Return the [X, Y] coordinate for the center point of the cell that contains the specified text.  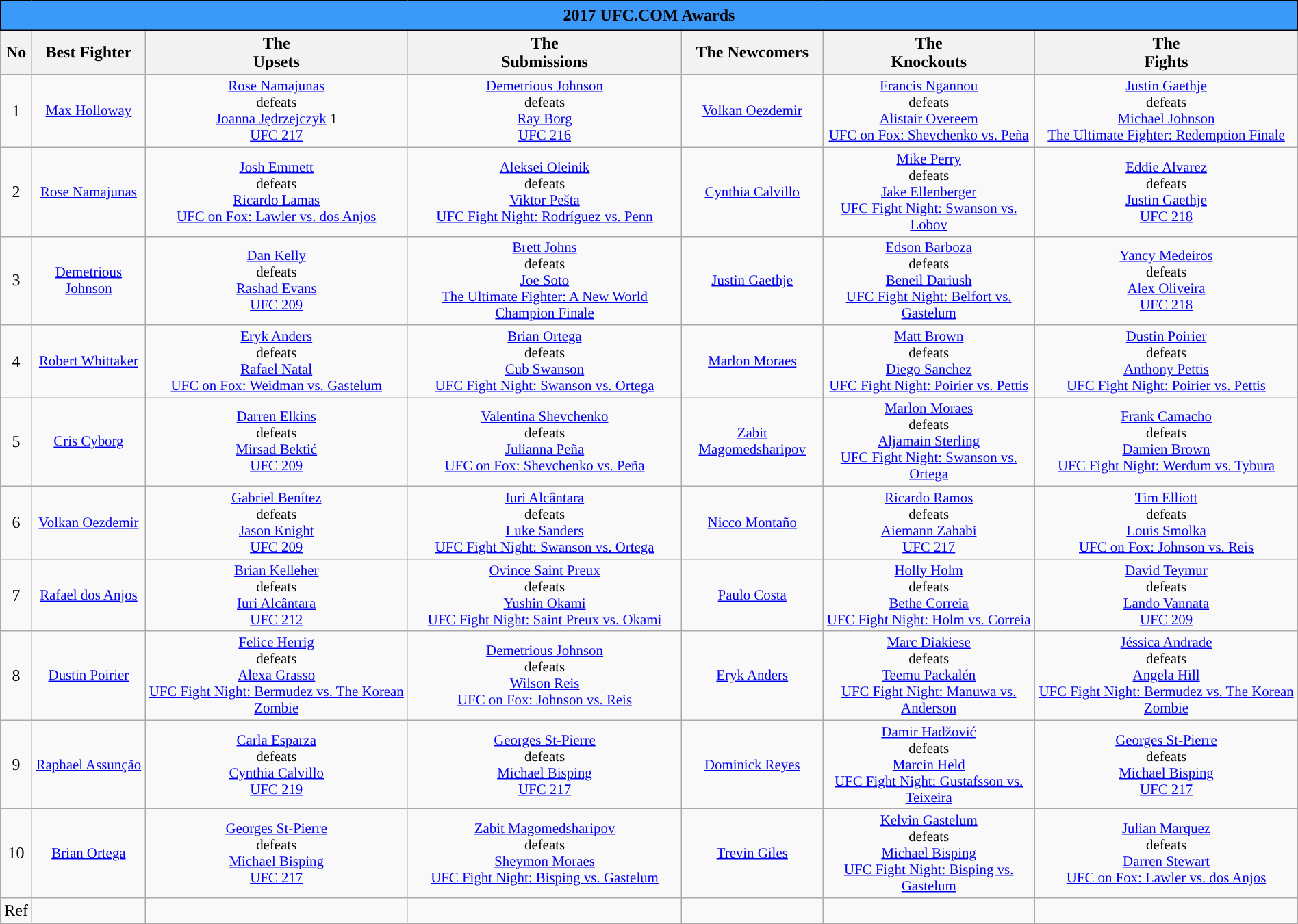
Justin Gaethje [752, 281]
Ref [16, 911]
3 [16, 281]
Brett Johns defeats Joe Soto The Ultimate Fighter: A New World Champion Finale [545, 281]
Demetrious Johnson defeats Wilson Reis UFC on Fox: Johnson vs. Reis [545, 676]
David Teymur defeats Lando Vannata UFC 209 [1167, 595]
2017 UFC.COM Awards [649, 16]
9 [16, 765]
5 [16, 442]
Marlon Moraes defeats Aljamain Sterling UFC Fight Night: Swanson vs. Ortega [929, 442]
No [16, 52]
Eryk Anders defeats Rafael Natal UFC on Fox: Weidman vs. Gastelum [277, 361]
Yancy Medeiros defeats Alex Oliveira UFC 218 [1167, 281]
Rose Namajunas defeats Joanna Jędrzejczyk 1 UFC 217 [277, 111]
Robert Whittaker [88, 361]
Mike Perry defeats Jake Ellenberger UFC Fight Night: Swanson vs. Lobov [929, 192]
Kelvin Gastelum defeats Michael Bisping UFC Fight Night: Bisping vs. Gastelum [929, 854]
Zabit Magomedsharipov defeats Sheymon Moraes UFC Fight Night: Bisping vs. Gastelum [545, 854]
Frank Camacho defeats Damien Brown UFC Fight Night: Werdum vs. Tybura [1167, 442]
8 [16, 676]
Francis Ngannou defeats Alistair Overeem UFC on Fox: Shevchenko vs. Peña [929, 111]
Dustin Poirier defeats Anthony Pettis UFC Fight Night: Poirier vs. Pettis [1167, 361]
4 [16, 361]
Justin Gaethje defeats Michael Johnson The Ultimate Fighter: Redemption Finale [1167, 111]
Nicco Montaño [752, 523]
Marlon Moraes [752, 361]
Max Holloway [88, 111]
Trevin Giles [752, 854]
Marc Diakiese defeats Teemu Packalén UFC Fight Night: Manuwa vs. Anderson [929, 676]
Cris Cyborg [88, 442]
TheUpsets [277, 52]
Paulo Costa [752, 595]
Zabit Magomedsharipov [752, 442]
Julian Marquez defeats Darren Stewart UFC on Fox: Lawler vs. dos Anjos [1167, 854]
Ricardo Ramos defeats Aiemann Zahabi UFC 217 [929, 523]
Matt Brown defeats Diego Sanchez UFC Fight Night: Poirier vs. Pettis [929, 361]
Carla Esparza defeats Cynthia Calvillo UFC 219 [277, 765]
Jéssica Andrade defeats Angela Hill UFC Fight Night: Bermudez vs. The Korean Zombie [1167, 676]
Valentina Shevchenko defeats Julianna Peña UFC on Fox: Shevchenko vs. Peña [545, 442]
2 [16, 192]
Tim Elliott defeats Louis Smolka UFC on Fox: Johnson vs. Reis [1167, 523]
Josh Emmett defeats Ricardo Lamas UFC on Fox: Lawler vs. dos Anjos [277, 192]
Brian Ortega [88, 854]
10 [16, 854]
Felice Herrig defeats Alexa Grasso UFC Fight Night: Bermudez vs. The Korean Zombie [277, 676]
Raphael Assunção [88, 765]
1 [16, 111]
Eddie Alvarez defeats Justin Gaethje UFC 218 [1167, 192]
Darren Elkins defeats Mirsad Bektić UFC 209 [277, 442]
Rafael dos Anjos [88, 595]
Brian Ortega defeats Cub Swanson UFC Fight Night: Swanson vs. Ortega [545, 361]
Demetrious Johnson defeats Ray Borg UFC 216 [545, 111]
TheFights [1167, 52]
The Newcomers [752, 52]
Holly Holm defeats Bethe Correia UFC Fight Night: Holm vs. Correia [929, 595]
Gabriel Benítez defeats Jason Knight UFC 209 [277, 523]
TheKnockouts [929, 52]
TheSubmissions [545, 52]
Best Fighter [88, 52]
Rose Namajunas [88, 192]
Edson Barboza defeats Beneil Dariush UFC Fight Night: Belfort vs. Gastelum [929, 281]
Damir Hadžović defeats Marcin Held UFC Fight Night: Gustafsson vs. Teixeira [929, 765]
6 [16, 523]
7 [16, 595]
Demetrious Johnson [88, 281]
Cynthia Calvillo [752, 192]
Brian Kelleher defeats Iuri Alcântara UFC 212 [277, 595]
Aleksei Oleinik defeats Viktor Pešta UFC Fight Night: Rodríguez vs. Penn [545, 192]
Dustin Poirier [88, 676]
Iuri Alcântara defeats Luke Sanders UFC Fight Night: Swanson vs. Ortega [545, 523]
Ovince Saint Preux defeats Yushin Okami UFC Fight Night: Saint Preux vs. Okami [545, 595]
Dominick Reyes [752, 765]
Dan Kelly defeats Rashad Evans UFC 209 [277, 281]
Eryk Anders [752, 676]
